Locate the cell with the specified text and output its [x, y] center coordinate. 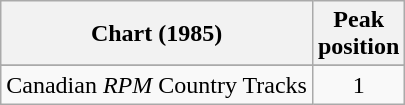
Canadian RPM Country Tracks [157, 85]
Chart (1985) [157, 34]
Peakposition [358, 34]
1 [358, 85]
